Identify which cell holds the provided text, then report its [x, y] central coordinate. 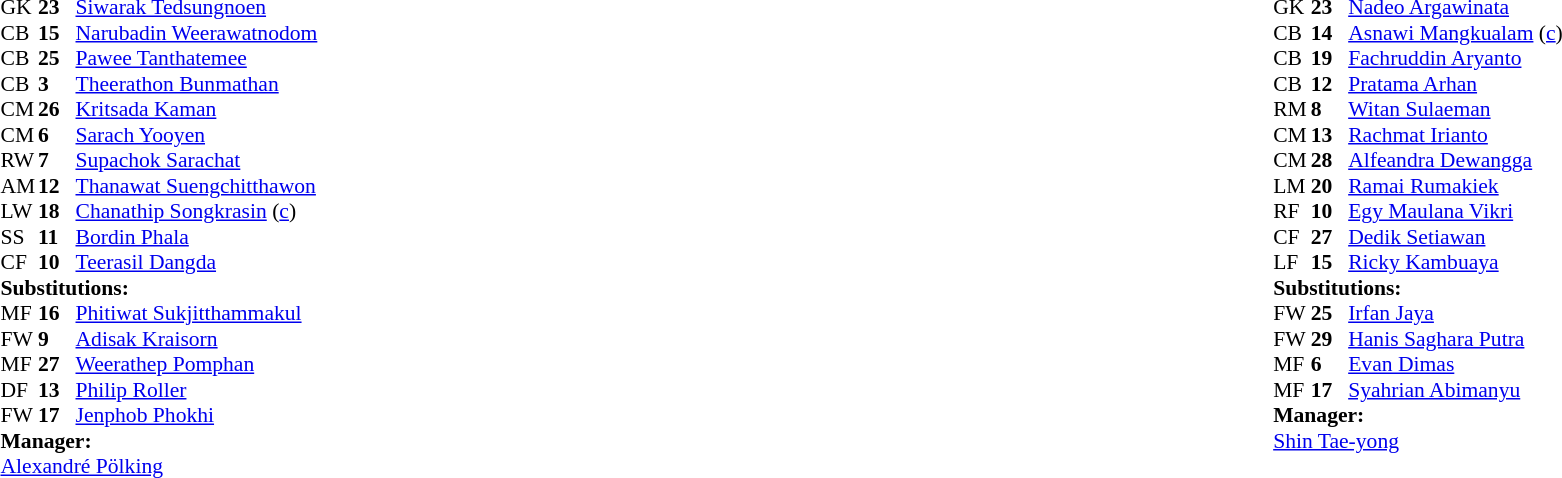
3 [57, 84]
Philip Roller [197, 390]
11 [57, 237]
Pawee Tanthatemee [197, 59]
Phitiwat Sukjitthammakul [197, 313]
Teerasil Dangda [197, 263]
7 [57, 161]
LM [1292, 186]
Narubadin Weerawatnodom [197, 33]
18 [57, 211]
20 [1330, 186]
RW [19, 161]
RF [1292, 211]
Jenphob Phokhi [197, 415]
DF [19, 390]
AM [19, 186]
26 [57, 109]
Sarach Yooyen [197, 135]
Thanawat Suengchitthawon [197, 186]
Supachok Sarachat [197, 161]
9 [57, 339]
16 [57, 313]
28 [1330, 161]
14 [1330, 33]
Weerathep Pomphan [197, 365]
RM [1292, 109]
Bordin Phala [197, 237]
LF [1292, 263]
Kritsada Kaman [197, 109]
19 [1330, 59]
Theerathon Bunmathan [197, 84]
Substitutions: [158, 288]
Manager: [158, 441]
29 [1330, 339]
Chanathip Songkrasin (c) [197, 211]
Adisak Kraisorn [197, 339]
SS [19, 237]
8 [1330, 109]
LW [19, 211]
